Search for the cell housing the specified text and yield its [x, y] center coordinate. 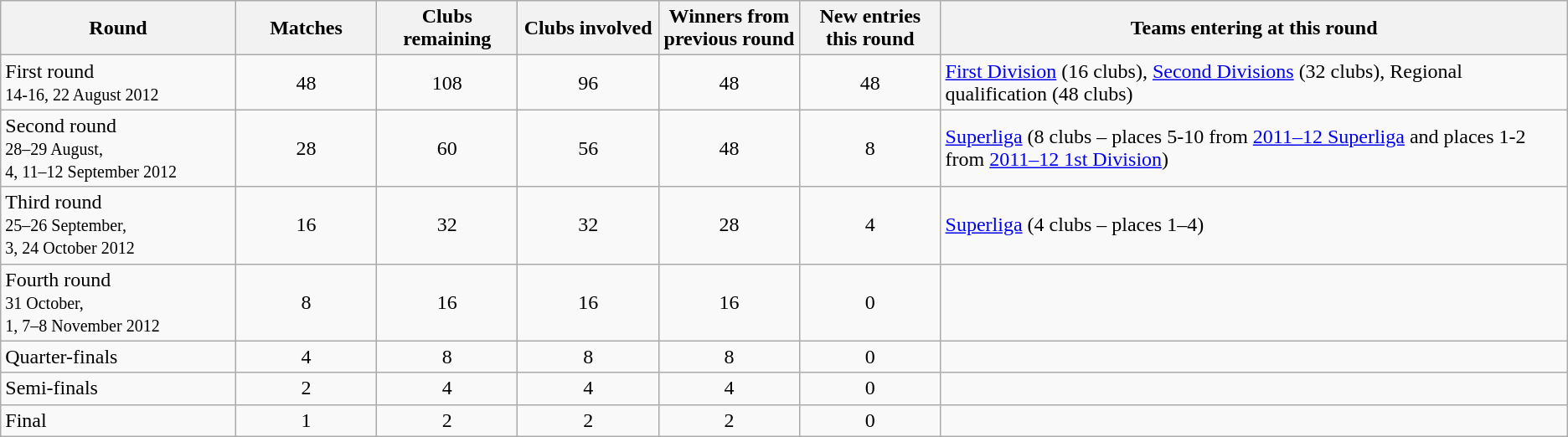
108 [447, 82]
Second round28–29 August,4, 11–12 September 2012 [119, 148]
Fourth round31 October,1, 7–8 November 2012 [119, 302]
Teams entering at this round [1254, 28]
First round14-16, 22 August 2012 [119, 82]
Superliga (8 clubs – places 5-10 from 2011–12 Superliga and places 1-2 from 2011–12 1st Division) [1254, 148]
Round [119, 28]
Quarter-finals [119, 357]
New entries this round [870, 28]
1 [306, 420]
60 [447, 148]
Third round25–26 September,3, 24 October 2012 [119, 225]
Superliga (4 clubs – places 1–4) [1254, 225]
Clubs involved [588, 28]
96 [588, 82]
First Division (16 clubs), Second Divisions (32 clubs), Regional qualification (48 clubs) [1254, 82]
56 [588, 148]
Winners from previous round [729, 28]
Clubs remaining [447, 28]
Matches [306, 28]
Final [119, 420]
Semi-finals [119, 388]
